Output the (X, Y) coordinate of the center of the cell containing the given text.  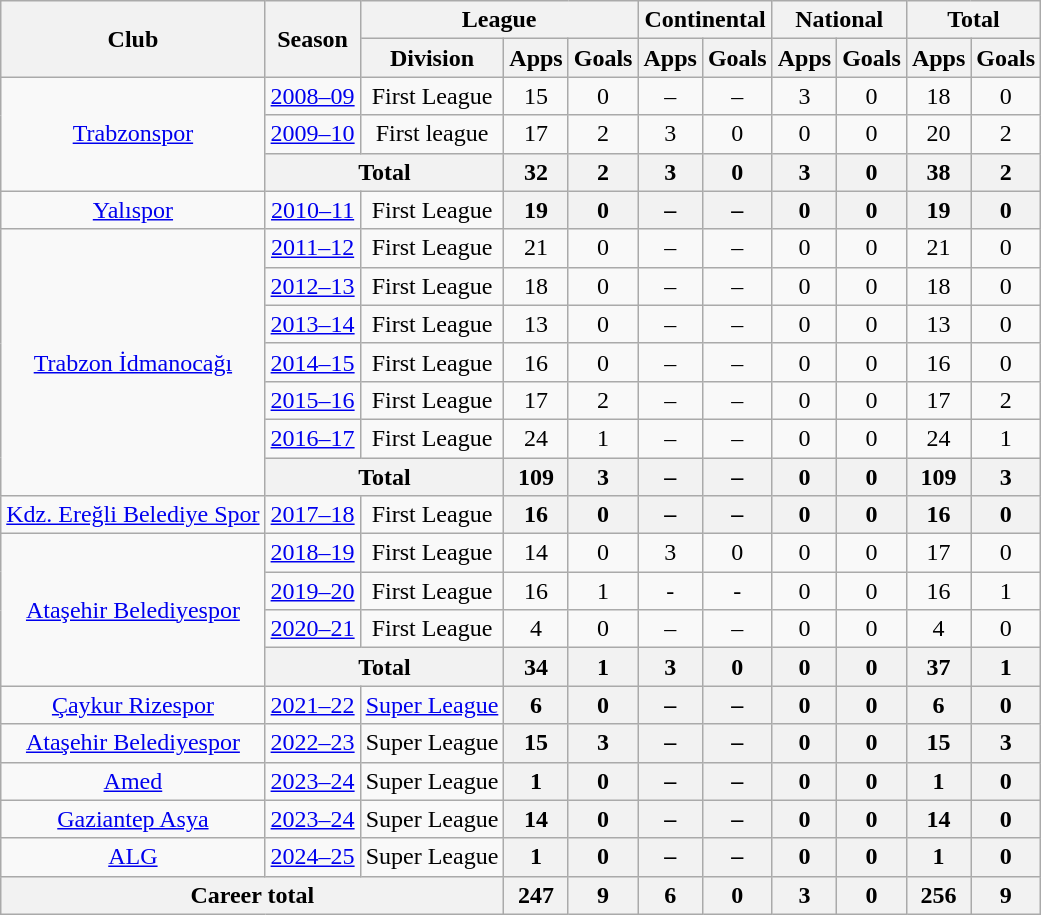
2010–11 (312, 210)
Trabzonspor (133, 134)
32 (536, 172)
2013–14 (312, 324)
ALG (133, 857)
2024–25 (312, 857)
2016–17 (312, 438)
2012–13 (312, 286)
Continental (705, 20)
Trabzon İdmanocağı (133, 362)
37 (938, 667)
Division (432, 58)
Amed (133, 781)
34 (536, 667)
38 (938, 172)
First league (432, 134)
2009–10 (312, 134)
National (839, 20)
Kdz. Ereğli Belediye Spor (133, 515)
2018–19 (312, 553)
2011–12 (312, 248)
247 (536, 895)
Yalıspor (133, 210)
2014–15 (312, 362)
2008–09 (312, 96)
2020–21 (312, 629)
256 (938, 895)
Season (312, 39)
2019–20 (312, 591)
Çaykur Rizespor (133, 705)
2015–16 (312, 400)
20 (938, 134)
Club (133, 39)
2022–23 (312, 743)
Gaziantep Asya (133, 819)
Career total (252, 895)
League (499, 20)
2017–18 (312, 515)
2021–22 (312, 705)
